Capture the cell that displays the provided text and extract its [x, y] central coordinate. 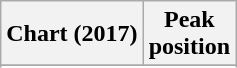
Peak position [189, 34]
Chart (2017) [72, 34]
